Scan for the cell matching the given text and deliver its [x, y] coordinate at center. 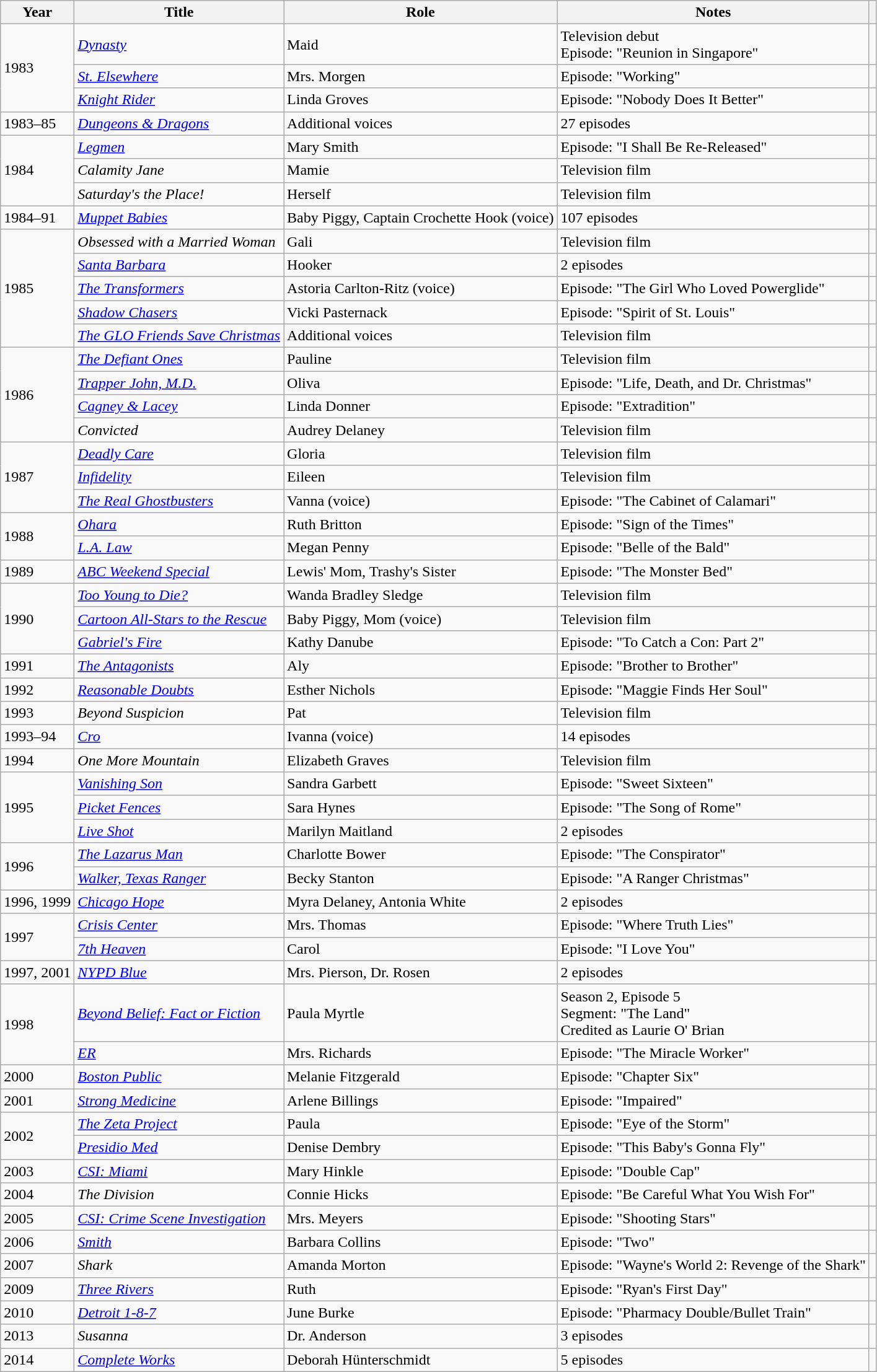
The Real Ghostbusters [179, 501]
Trapper John, M.D. [179, 383]
Charlotte Bower [420, 855]
Wanda Bradley Sledge [420, 595]
Aly [420, 666]
1984–91 [37, 218]
L.A. Law [179, 548]
Cartoon All-Stars to the Rescue [179, 618]
Baby Piggy, Captain Crochette Hook (voice) [420, 218]
Paula Myrtle [420, 1013]
1993–94 [37, 737]
Notes [713, 12]
Episode: "The Miracle Worker" [713, 1053]
Oliva [420, 383]
Arlene Billings [420, 1100]
Year [37, 12]
The Antagonists [179, 666]
Dungeons & Dragons [179, 123]
Megan Penny [420, 548]
Beyond Suspicion [179, 713]
Episode: "Sign of the Times" [713, 524]
Linda Groves [420, 100]
Deborah Hünterschmidt [420, 1360]
Gloria [420, 454]
Episode: "Wayne's World 2: Revenge of the Shark" [713, 1265]
Pauline [420, 359]
2013 [37, 1336]
One More Mountain [179, 760]
Episode: "Ryan's First Day" [713, 1289]
Ivanna (voice) [420, 737]
Legmen [179, 147]
Astoria Carlton-Ritz (voice) [420, 288]
Episode: "Eye of the Storm" [713, 1124]
Susanna [179, 1336]
Episode: "Chapter Six" [713, 1076]
Live Shot [179, 831]
Vanna (voice) [420, 501]
27 episodes [713, 123]
1997, 2001 [37, 972]
Smith [179, 1242]
Dr. Anderson [420, 1336]
Calamity Jane [179, 170]
Three Rivers [179, 1289]
Episode: "Life, Death, and Dr. Christmas" [713, 383]
1997 [37, 937]
Strong Medicine [179, 1100]
2009 [37, 1289]
Shark [179, 1265]
Episode: "Pharmacy Double/Bullet Train" [713, 1313]
Episode: "The Cabinet of Calamari" [713, 501]
Episode: "Sweet Sixteen" [713, 784]
Episode: "Double Cap" [713, 1171]
St. Elsewhere [179, 76]
Gali [420, 241]
Cagney & Lacey [179, 407]
Episode: "The Song of Rome" [713, 807]
Television debutEpisode: "Reunion in Singapore" [713, 45]
Cro [179, 737]
Elizabeth Graves [420, 760]
Episode: "This Baby's Gonna Fly" [713, 1148]
CSI: Miami [179, 1171]
Paula [420, 1124]
The Defiant Ones [179, 359]
Mrs. Pierson, Dr. Rosen [420, 972]
Barbara Collins [420, 1242]
2002 [37, 1136]
1998 [37, 1024]
Title [179, 12]
Crisis Center [179, 925]
Episode: "To Catch a Con: Part 2" [713, 642]
Muppet Babies [179, 218]
Linda Donner [420, 407]
Episode: "Where Truth Lies" [713, 925]
Connie Hicks [420, 1195]
1989 [37, 571]
2001 [37, 1100]
1987 [37, 477]
Pat [420, 713]
Denise Dembry [420, 1148]
The Zeta Project [179, 1124]
Episode: "Working" [713, 76]
1986 [37, 395]
Convicted [179, 430]
Complete Works [179, 1360]
Picket Fences [179, 807]
Audrey Delaney [420, 430]
2004 [37, 1195]
Ohara [179, 524]
Mrs. Morgen [420, 76]
ABC Weekend Special [179, 571]
Baby Piggy, Mom (voice) [420, 618]
The GLO Friends Save Christmas [179, 336]
Marilyn Maitland [420, 831]
Sandra Garbett [420, 784]
Episode: "I Shall Be Re-Released" [713, 147]
1990 [37, 618]
Hooker [420, 265]
Boston Public [179, 1076]
Episode: "Maggie Finds Her Soul" [713, 690]
Knight Rider [179, 100]
7th Heaven [179, 949]
1984 [37, 170]
2006 [37, 1242]
Vicki Pasternack [420, 312]
1991 [37, 666]
Dynasty [179, 45]
Episode: "Extradition" [713, 407]
Saturday's the Place! [179, 194]
Mary Smith [420, 147]
Myra Delaney, Antonia White [420, 902]
Episode: "Belle of the Bald" [713, 548]
1994 [37, 760]
1992 [37, 690]
Reasonable Doubts [179, 690]
Eileen [420, 477]
Deadly Care [179, 454]
Kathy Danube [420, 642]
Shadow Chasers [179, 312]
ER [179, 1053]
The Division [179, 1195]
Walker, Texas Ranger [179, 878]
Mamie [420, 170]
Episode: "Two" [713, 1242]
1983–85 [37, 123]
Melanie Fitzgerald [420, 1076]
2003 [37, 1171]
Episode: "Shooting Stars" [713, 1218]
The Lazarus Man [179, 855]
Episode: "The Monster Bed" [713, 571]
Episode: "Brother to Brother" [713, 666]
Mrs. Meyers [420, 1218]
Lewis' Mom, Trashy's Sister [420, 571]
Obsessed with a Married Woman [179, 241]
June Burke [420, 1313]
Episode: "The Conspirator" [713, 855]
Santa Barbara [179, 265]
NYPD Blue [179, 972]
14 episodes [713, 737]
Season 2, Episode 5Segment: "The Land"Credited as Laurie O' Brian [713, 1013]
107 episodes [713, 218]
1988 [37, 536]
3 episodes [713, 1336]
Too Young to Die? [179, 595]
1985 [37, 288]
Sara Hynes [420, 807]
Herself [420, 194]
Chicago Hope [179, 902]
Episode: "Be Careful What You Wish For" [713, 1195]
1996 [37, 866]
Mrs. Richards [420, 1053]
2005 [37, 1218]
Infidelity [179, 477]
Mary Hinkle [420, 1171]
2000 [37, 1076]
Gabriel's Fire [179, 642]
Episode: "I Love You" [713, 949]
1995 [37, 807]
Mrs. Thomas [420, 925]
Maid [420, 45]
Role [420, 12]
2014 [37, 1360]
Presidio Med [179, 1148]
Ruth [420, 1289]
Esther Nichols [420, 690]
Episode: "Nobody Does It Better" [713, 100]
CSI: Crime Scene Investigation [179, 1218]
1996, 1999 [37, 902]
Detroit 1-8-7 [179, 1313]
2007 [37, 1265]
Amanda Morton [420, 1265]
Episode: "The Girl Who Loved Powerglide" [713, 288]
Carol [420, 949]
2010 [37, 1313]
Episode: "Impaired" [713, 1100]
Episode: "Spirit of St. Louis" [713, 312]
Vanishing Son [179, 784]
5 episodes [713, 1360]
The Transformers [179, 288]
Beyond Belief: Fact or Fiction [179, 1013]
Becky Stanton [420, 878]
Ruth Britton [420, 524]
1993 [37, 713]
Episode: "A Ranger Christmas" [713, 878]
1983 [37, 68]
